Provide the [X, Y] coordinate of the cell's center where the given text is located.  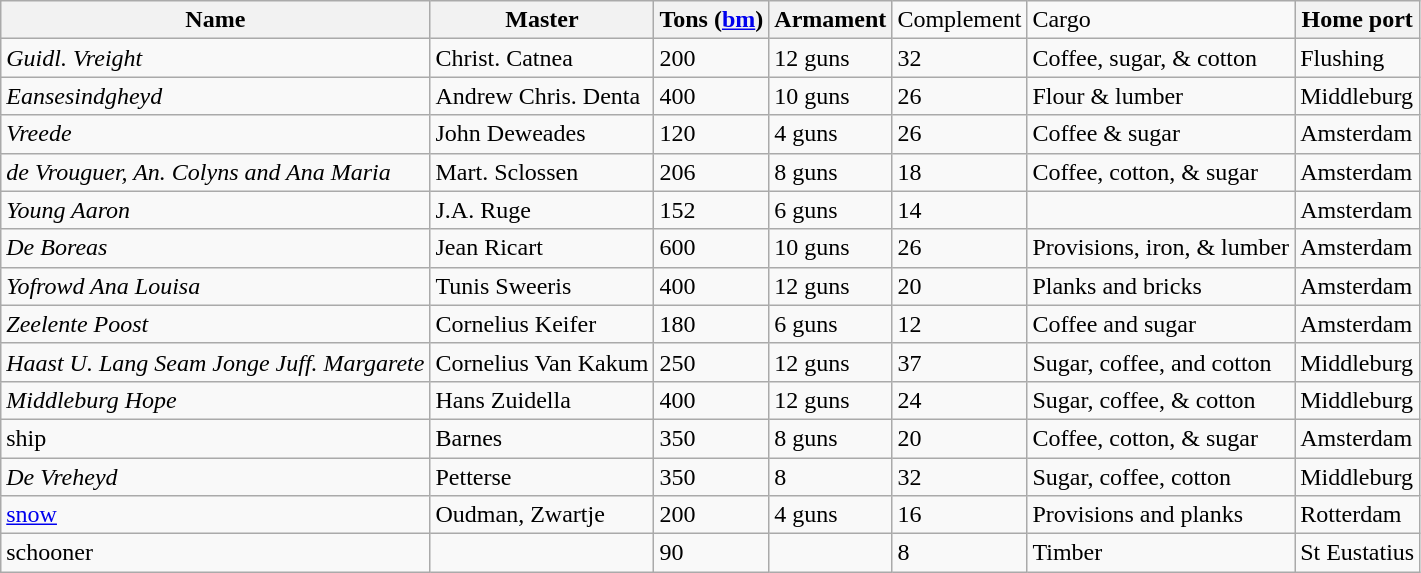
Coffee, sugar, & cotton [1161, 58]
ship [216, 438]
Provisions and planks [1161, 515]
Oudman, Zwartje [542, 515]
Hans Zuidella [542, 400]
schooner [216, 553]
De Vreheyd [216, 477]
Rotterdam [1358, 515]
Cornelius Van Kakum [542, 362]
Coffee & sugar [1161, 134]
Home port [1358, 20]
180 [712, 324]
Cornelius Keifer [542, 324]
Middleburg Hope [216, 400]
Sugar, coffee, and cotton [1161, 362]
Andrew Chris. Denta [542, 96]
Timber [1161, 553]
Young Aaron [216, 210]
De Boreas [216, 248]
Master [542, 20]
Mart. Sclossen [542, 172]
Flushing [1358, 58]
snow [216, 515]
12 [960, 324]
Haast U. Lang Seam Jonge Juff. Margarete [216, 362]
Flour & lumber [1161, 96]
Zeelente Poost [216, 324]
16 [960, 515]
Sugar, coffee, & cotton [1161, 400]
Petterse [542, 477]
Vreede [216, 134]
37 [960, 362]
18 [960, 172]
14 [960, 210]
St Eustatius [1358, 553]
600 [712, 248]
Jean Ricart [542, 248]
Coffee and sugar [1161, 324]
Yofrowd Ana Louisa [216, 286]
Sugar, coffee, cotton [1161, 477]
Christ. Catnea [542, 58]
90 [712, 553]
Provisions, iron, & lumber [1161, 248]
Tons (bm) [712, 20]
120 [712, 134]
Barnes [542, 438]
J.A. Ruge [542, 210]
Name [216, 20]
250 [712, 362]
John Deweades [542, 134]
Guidl. Vreight [216, 58]
Tunis Sweeris [542, 286]
de Vrouguer, An. Colyns and Ana Maria [216, 172]
Armament [830, 20]
206 [712, 172]
Planks and bricks [1161, 286]
Complement [960, 20]
152 [712, 210]
Cargo [1161, 20]
24 [960, 400]
Eansesindgheyd [216, 96]
